Determine the (X, Y) coordinate at the center of the cell enclosing the given text.  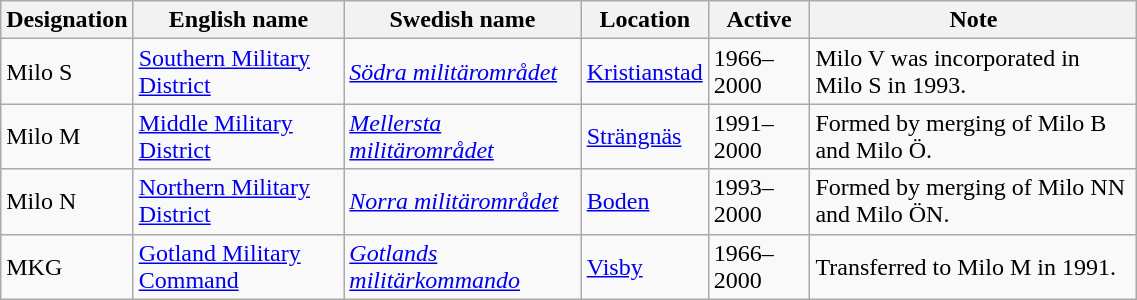
Active (759, 20)
Designation (67, 20)
Milo M (67, 136)
Transferred to Milo M in 1991. (974, 266)
Location (644, 20)
Southern Military District (238, 72)
Note (974, 20)
Formed by merging of Milo B and Milo Ö. (974, 136)
Formed by merging of Milo NN and Milo ÖN. (974, 202)
Gotlands militärkommando (462, 266)
Middle Military District (238, 136)
Milo S (67, 72)
Gotland Military Command (238, 266)
Swedish name (462, 20)
Visby (644, 266)
English name (238, 20)
1991–2000 (759, 136)
Kristianstad (644, 72)
Boden (644, 202)
1993–2000 (759, 202)
Mellersta militärområdet (462, 136)
Strängnäs (644, 136)
MKG (67, 266)
Norra militärområdet (462, 202)
Milo N (67, 202)
Södra militärområdet (462, 72)
Milo V was incorporated in Milo S in 1993. (974, 72)
Northern Military District (238, 202)
